Provide the (X, Y) coordinate of the cell's center where the given text is located.  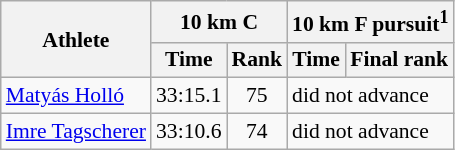
33:10.6 (188, 132)
Rank (256, 60)
74 (256, 132)
10 km C (219, 22)
33:15.1 (188, 96)
10 km F pursuit1 (370, 22)
Imre Tagscherer (76, 132)
Final rank (399, 60)
Athlete (76, 40)
Matyás Holló (76, 96)
75 (256, 96)
